Find where the given text appears and provide that cell's center as (X, Y) coordinate. 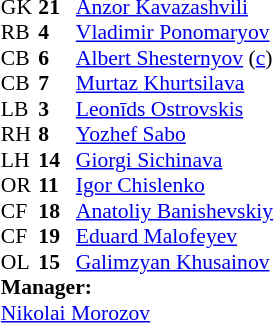
15 (57, 262)
Anatoliy Banishevskiy (174, 211)
11 (57, 185)
18 (57, 211)
7 (57, 83)
LH (20, 160)
3 (57, 109)
LB (20, 109)
Leonīds Ostrovskis (174, 109)
Albert Shesternyov (c) (174, 58)
Giorgi Sichinava (174, 160)
Manager: (137, 287)
Vladimir Ponomaryov (174, 33)
8 (57, 135)
Igor Chislenko (174, 185)
Murtaz Khurtsilava (174, 83)
OR (20, 185)
OL (20, 262)
14 (57, 160)
RB (20, 33)
RH (20, 135)
Eduard Malofeyev (174, 237)
6 (57, 58)
19 (57, 237)
Galimzyan Khusainov (174, 262)
4 (57, 33)
Yozhef Sabo (174, 135)
